Output the (x, y) coordinate of the center of the cell containing the given text.  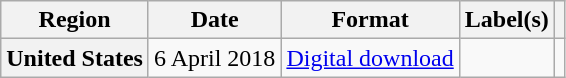
United States (75, 58)
Date (214, 20)
Digital download (370, 58)
6 April 2018 (214, 58)
Label(s) (506, 20)
Region (75, 20)
Format (370, 20)
